Scan for the cell matching the given text and deliver its [X, Y] coordinate at center. 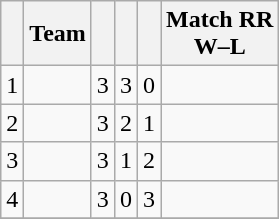
4 [12, 199]
Match RR W–L [220, 34]
Team [58, 34]
